From the cell containing the given text, extract its center point as (x, y) coordinate. 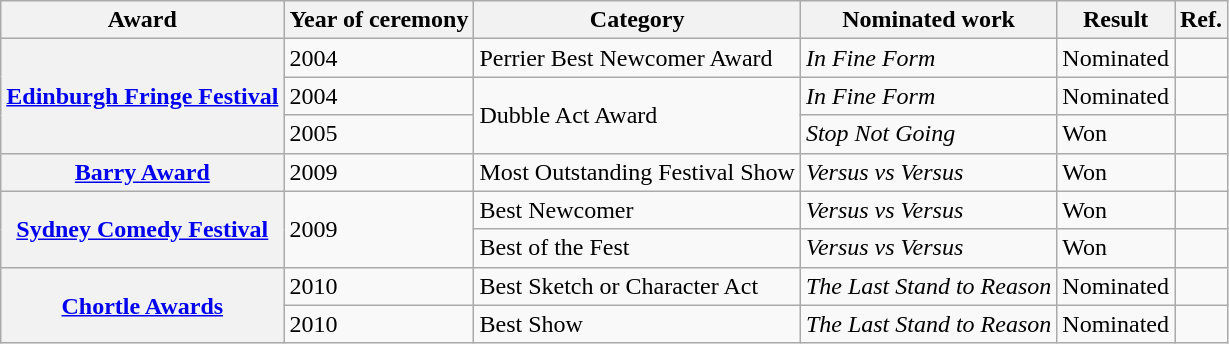
Best Newcomer (637, 210)
Sydney Comedy Festival (142, 229)
Category (637, 20)
Barry Award (142, 172)
Best Sketch or Character Act (637, 286)
Perrier Best Newcomer Award (637, 58)
Nominated work (928, 20)
Best Show (637, 324)
Best of the Fest (637, 248)
Dubble Act Award (637, 115)
Chortle Awards (142, 305)
Edinburgh Fringe Festival (142, 96)
Result (1116, 20)
Year of ceremony (379, 20)
Most Outstanding Festival Show (637, 172)
2005 (379, 134)
Stop Not Going (928, 134)
Award (142, 20)
Ref. (1200, 20)
